Detect which cell encompasses the target text, then output its [X, Y] center coordinate. 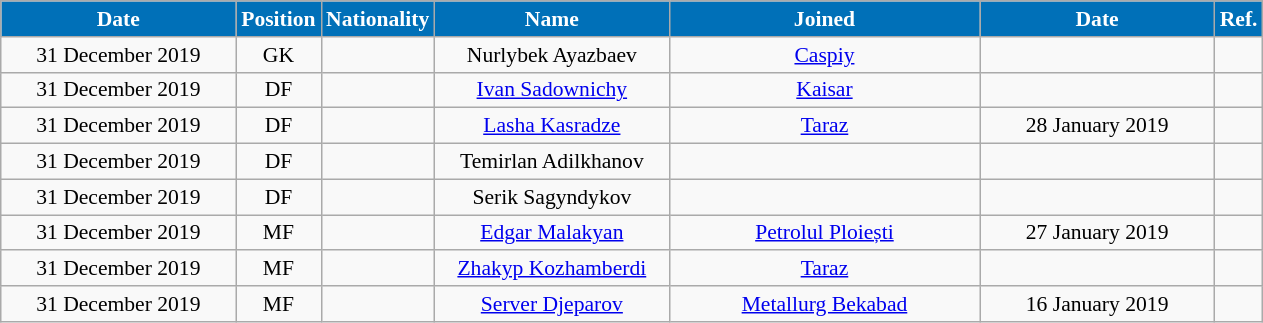
Server Djeparov [552, 304]
Position [278, 19]
Kaisar [824, 90]
16 January 2019 [1098, 304]
Joined [824, 19]
Nurlybek Ayazbaev [552, 55]
27 January 2019 [1098, 233]
Ref. [1239, 19]
Name [552, 19]
Petrolul Ploiești [824, 233]
Caspiy [824, 55]
Metallurg Bekabad [824, 304]
Ivan Sadownichy [552, 90]
Lasha Kasradze [552, 126]
GK [278, 55]
Nationality [378, 19]
Temirlan Adilkhanov [552, 162]
Zhakyp Kozhamberdi [552, 269]
28 January 2019 [1098, 126]
Edgar Malakyan [552, 233]
Serik Sagyndykov [552, 197]
